From the cell containing the given text, extract its center point as [X, Y] coordinate. 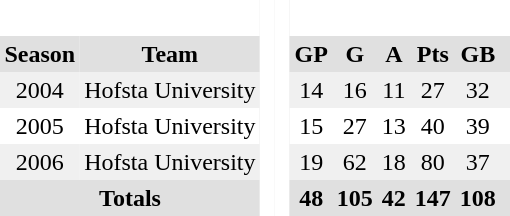
19 [311, 162]
2006 [40, 162]
39 [478, 126]
15 [311, 126]
147 [432, 198]
GB [478, 54]
42 [394, 198]
11 [394, 90]
37 [478, 162]
32 [478, 90]
Season [40, 54]
A [394, 54]
48 [311, 198]
16 [354, 90]
GP [311, 54]
Team [170, 54]
2004 [40, 90]
Pts [432, 54]
2005 [40, 126]
62 [354, 162]
108 [478, 198]
80 [432, 162]
G [354, 54]
14 [311, 90]
18 [394, 162]
40 [432, 126]
Totals [130, 198]
13 [394, 126]
105 [354, 198]
